Find where the given text appears and provide that cell's center as [x, y] coordinate. 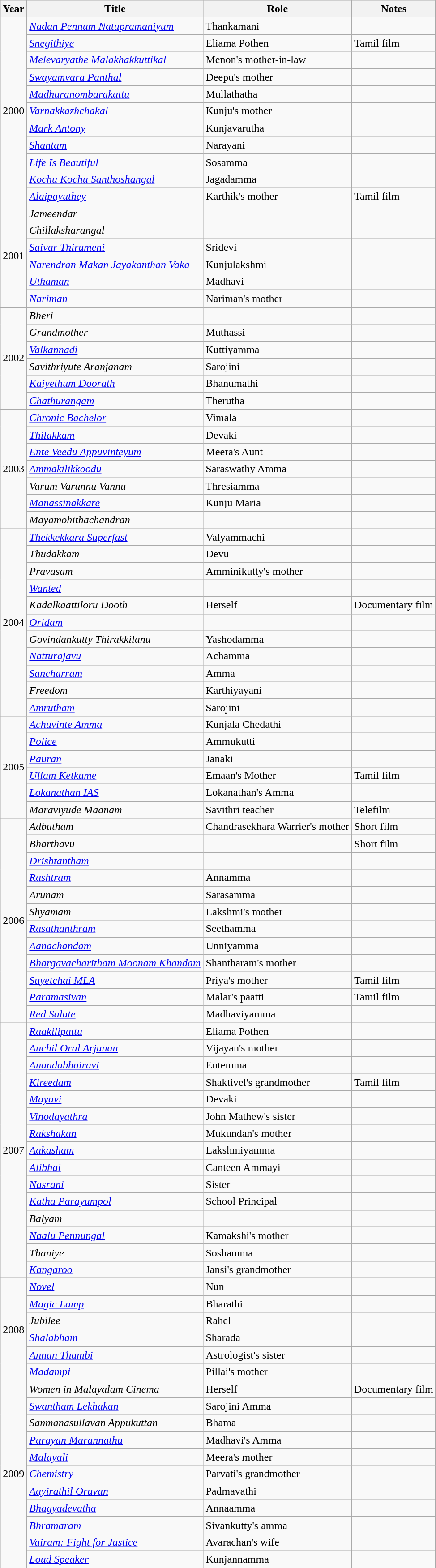
Chandrasekhara Warrier's mother [278, 827]
Alibhai [115, 1167]
Title [115, 9]
Novel [115, 1286]
Chillaksharangal [115, 231]
Canteen Ammayi [278, 1167]
Savithri teacher [278, 810]
Padmavathi [278, 1491]
Kuttiyamma [278, 350]
Entemma [278, 1065]
Madampi [115, 1372]
Alaipayuthey [115, 196]
Kunjavarutha [278, 128]
Devu [278, 554]
Anchil Oral Arjunan [115, 1048]
Melevaryathe Malakhakkuttikal [115, 60]
Sancharram [115, 673]
Magic Lamp [115, 1304]
Kamakshi's mother [278, 1235]
Bhagyadevatha [115, 1508]
Nariman [115, 299]
Chathurangam [115, 401]
Madhavi [278, 282]
Lokanathan's Amma [278, 793]
Valkannadi [115, 350]
Sanmanasullavan Appukuttan [115, 1423]
Nasrani [115, 1184]
Priya's mother [278, 980]
Therutha [278, 401]
Manassinakkare [115, 503]
Maraviyude Maanam [115, 810]
Adbutham [115, 827]
Aanachandam [115, 946]
Ammakilikkoodu [115, 469]
Raakilipattu [115, 1031]
Anandabhairavi [115, 1065]
Kunju's mother [278, 111]
Thekkekkara Superfast [115, 537]
Sarasamma [278, 895]
2006 [13, 920]
Shantam [115, 145]
Kunju Maria [278, 503]
Jagadamma [278, 179]
Kunjala Chedathi [278, 724]
Wanted [115, 588]
Mullathatha [278, 94]
Varum Varunnu Vannu [115, 486]
Red Salute [115, 1014]
Valyammachi [278, 537]
Shyamam [115, 912]
Sarojini Amma [278, 1406]
Grandmother [115, 333]
Madhaviyamma [278, 1014]
School Principal [278, 1201]
Govindankutty Thirakkilanu [115, 639]
Saraswathy Amma [278, 469]
Bheri [115, 316]
Avarachan's wife [278, 1542]
John Mathew's sister [278, 1116]
Amma [278, 673]
Nun [278, 1286]
Oridam [115, 622]
Kireedam [115, 1082]
Drishtantham [115, 861]
Seethamma [278, 929]
Sridevi [278, 248]
Lokanathan IAS [115, 793]
Mukundan's mother [278, 1133]
Kangaroo [115, 1269]
Thilakkam [115, 435]
Shaktivel's grandmother [278, 1082]
Annan Thambi [115, 1355]
Malayali [115, 1457]
Role [278, 9]
Bharthavu [115, 844]
Freedom [115, 690]
Vinodayathra [115, 1116]
Karthik's mother [278, 196]
Bhama [278, 1423]
Jubilee [115, 1321]
Madhavi's Amma [278, 1440]
2000 [13, 111]
Shantharam's mother [278, 963]
Parayan Marannathu [115, 1440]
Narendran Makan Jayakanthan Vaka [115, 265]
Balyam [115, 1218]
Madhuranombarakattu [115, 94]
2005 [13, 767]
Amminikutty's mother [278, 571]
Chemistry [115, 1474]
Bhanumathi [278, 384]
Narayani [278, 145]
Sister [278, 1184]
Karthiyayani [278, 690]
Achamma [278, 656]
Rakshakan [115, 1133]
Loud Speaker [115, 1559]
Meera's mother [278, 1457]
Police [115, 741]
Savithriyute Aranjanam [115, 367]
Mayavi [115, 1099]
Menon's mother-in-law [278, 60]
Nadan Pennum Natupramaniyum [115, 26]
Saivar Thirumeni [115, 248]
Rashtram [115, 878]
Thankamani [278, 26]
Lakshmiyamma [278, 1150]
Thudakkam [115, 554]
Amrutham [115, 707]
Aayirathil Oruvan [115, 1491]
Rasathanthram [115, 929]
Yashodamma [278, 639]
Nariman's mother [278, 299]
Aakasham [115, 1150]
Annamma [278, 878]
Kaiyethum Doorath [115, 384]
2008 [13, 1329]
Naalu Pennungal [115, 1235]
Unniyamma [278, 946]
Ullam Ketkume [115, 776]
Muthassi [278, 333]
Natturajavu [115, 656]
Swayamvara Panthal [115, 77]
Snegithiye [115, 43]
Pauran [115, 759]
Emaan's Mother [278, 776]
2009 [13, 1474]
Shalabham [115, 1338]
Katha Parayumpol [115, 1201]
Rahel [278, 1321]
Meera's Aunt [278, 452]
2003 [13, 469]
Bharathi [278, 1304]
2004 [13, 622]
Lakshmi's mother [278, 912]
Astrologist's sister [278, 1355]
Sivankutty's amma [278, 1525]
Vijayan's mother [278, 1048]
Varnakkazhchakal [115, 111]
Notes [394, 9]
Life Is Beautiful [115, 162]
Mayamohithachandran [115, 520]
Sosamma [278, 162]
Soshamma [278, 1252]
2001 [13, 256]
Mark Antony [115, 128]
Kunjannamma [278, 1559]
Deepu's mother [278, 77]
Pravasam [115, 571]
Vimala [278, 418]
Kadalkaattiloru Dooth [115, 605]
Kochu Kochu Santhoshangal [115, 179]
Women in Malayalam Cinema [115, 1389]
Sharada [278, 1338]
Pillai's mother [278, 1372]
Jansi's grandmother [278, 1269]
Kunjulakshmi [278, 265]
Vairam: Fight for Justice [115, 1542]
Chronic Bachelor [115, 418]
2007 [13, 1150]
Janaki [278, 759]
Ammukutti [278, 741]
Bhargavacharitham Moonam Khandam [115, 963]
Ente Veedu Appuvinteyum [115, 452]
Year [13, 9]
Thresiamma [278, 486]
2002 [13, 358]
Jameendar [115, 214]
Annaamma [278, 1508]
Arunam [115, 895]
Malar's paatti [278, 997]
Parvati's grandmother [278, 1474]
Uthaman [115, 282]
Suyetchai MLA [115, 980]
Swantham Lekhakan [115, 1406]
Telefilm [394, 810]
Bhramaram [115, 1525]
Achuvinte Amma [115, 724]
Thaniye [115, 1252]
Paramasivan [115, 997]
